Provide the [x, y] coordinate of the cell's center where the given text is located.  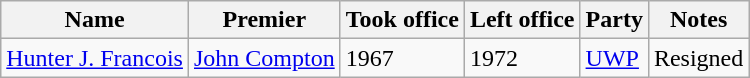
Party [614, 20]
Name [95, 20]
Premier [264, 20]
Left office [522, 20]
UWP [614, 58]
Hunter J. Francois [95, 58]
1972 [522, 58]
Notes [698, 20]
Took office [402, 20]
1967 [402, 58]
John Compton [264, 58]
Resigned [698, 58]
